Locate the cell with the specified text and output its [X, Y] center coordinate. 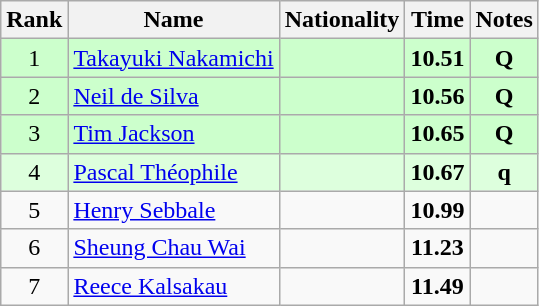
4 [34, 172]
Name [174, 20]
Takayuki Nakamichi [174, 58]
2 [34, 96]
11.49 [438, 286]
10.56 [438, 96]
Sheung Chau Wai [174, 248]
Nationality [342, 20]
10.51 [438, 58]
11.23 [438, 248]
10.65 [438, 134]
Pascal Théophile [174, 172]
3 [34, 134]
Neil de Silva [174, 96]
Henry Sebbale [174, 210]
Time [438, 20]
10.67 [438, 172]
1 [34, 58]
6 [34, 248]
Reece Kalsakau [174, 286]
Notes [504, 20]
7 [34, 286]
Rank [34, 20]
5 [34, 210]
Tim Jackson [174, 134]
10.99 [438, 210]
q [504, 172]
